Capture the cell that displays the provided text and extract its [X, Y] central coordinate. 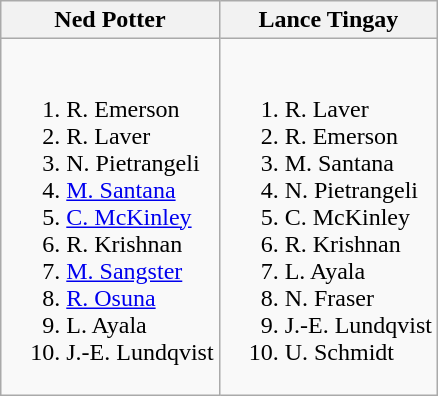
Lance Tingay [328, 20]
R. Emerson R. Laver N. Pietrangeli M. Santana C. McKinley R. Krishnan M. Sangster R. Osuna L. Ayala J.-E. Lundqvist [110, 217]
R. Laver R. Emerson M. Santana N. Pietrangeli C. McKinley R. Krishnan L. Ayala N. Fraser J.-E. Lundqvist U. Schmidt [328, 217]
Ned Potter [110, 20]
